Extract the [x, y] coordinate from the center of the cell holding the provided text.  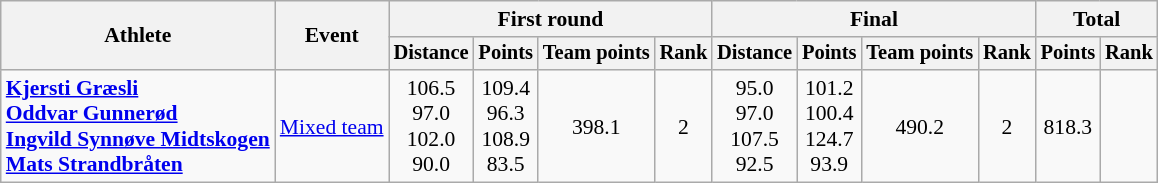
101.2100.4124.793.9 [829, 126]
Final [874, 19]
398.1 [596, 126]
Mixed team [332, 126]
818.3 [1068, 126]
Kjersti GræsliOddvar GunnerødIngvild Synnøve MidtskogenMats Strandbråten [138, 126]
Event [332, 36]
Total [1097, 19]
109.496.3108.983.5 [506, 126]
Athlete [138, 36]
First round [551, 19]
95.097.0107.592.5 [754, 126]
490.2 [920, 126]
106.597.0102.090.0 [432, 126]
